Return [x, y] of the center of cell containing provided text 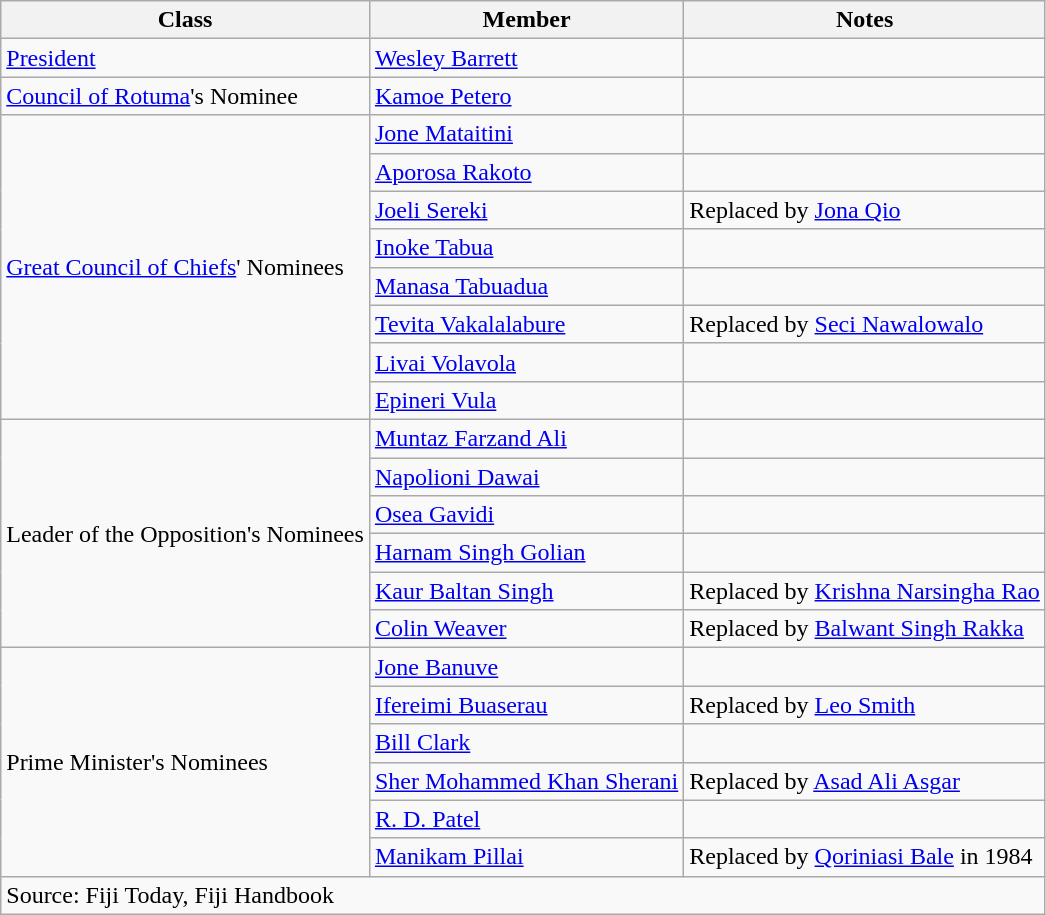
President [186, 58]
Sher Mohammed Khan Sherani [526, 781]
Muntaz Farzand Ali [526, 438]
Great Council of Chiefs' Nominees [186, 267]
Harnam Singh Golian [526, 553]
Replaced by Jona Qio [865, 210]
Prime Minister's Nominees [186, 762]
Notes [865, 20]
Kamoe Petero [526, 96]
Bill Clark [526, 743]
Jone Banuve [526, 667]
Jone Mataitini [526, 134]
Osea Gavidi [526, 515]
Council of Rotuma's Nominee [186, 96]
Class [186, 20]
Member [526, 20]
Napolioni Dawai [526, 477]
Kaur Baltan Singh [526, 591]
R. D. Patel [526, 819]
Source: Fiji Today, Fiji Handbook [524, 895]
Replaced by Leo Smith [865, 705]
Leader of the Opposition's Nominees [186, 533]
Joeli Sereki [526, 210]
Replaced by Asad Ali Asgar [865, 781]
Livai Volavola [526, 362]
Replaced by Krishna Narsingha Rao [865, 591]
Wesley Barrett [526, 58]
Replaced by Qoriniasi Bale in 1984 [865, 857]
Aporosa Rakoto [526, 172]
Replaced by Balwant Singh Rakka [865, 629]
Inoke Tabua [526, 248]
Tevita Vakalalabure [526, 324]
Manasa Tabuadua [526, 286]
Ifereimi Buaserau [526, 705]
Epineri Vula [526, 400]
Colin Weaver [526, 629]
Manikam Pillai [526, 857]
Replaced by Seci Nawalowalo [865, 324]
